From the cell containing the given text, extract its center point as (X, Y) coordinate. 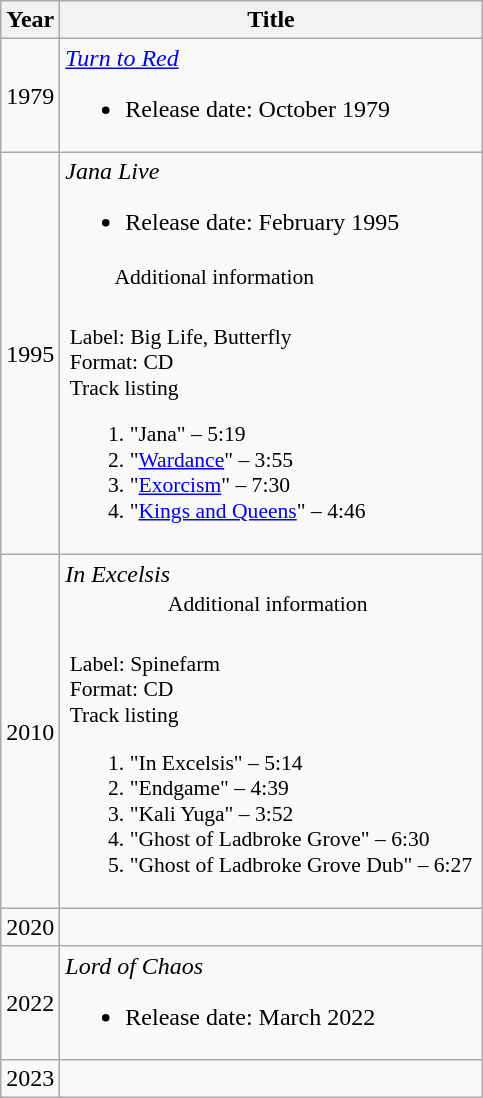
Label: Big Life, Butterfly Format: CD Track listing"Jana" – 5:19"Wardance" – 3:55"Exorcism" – 7:30"Kings and Queens" – 4:46 (217, 422)
Turn to RedRelease date: October 1979 (271, 96)
Title (271, 20)
2023 (30, 1078)
2022 (30, 1002)
Year (30, 20)
2020 (30, 927)
1995 (30, 354)
2010 (30, 732)
Lord of ChaosRelease date: March 2022 (271, 1002)
1979 (30, 96)
